Determine the [X, Y] coordinate at the center of the cell enclosing the given text.  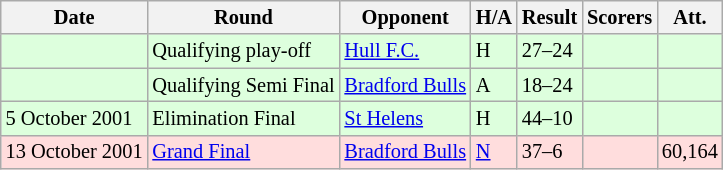
Scorers [620, 17]
44–10 [550, 118]
60,164 [690, 152]
27–24 [550, 51]
St Helens [406, 118]
37–6 [550, 152]
A [494, 85]
Opponent [406, 17]
Hull F.C. [406, 51]
Grand Final [243, 152]
Elimination Final [243, 118]
13 October 2001 [74, 152]
Qualifying Semi Final [243, 85]
H/A [494, 17]
18–24 [550, 85]
5 October 2001 [74, 118]
Qualifying play-off [243, 51]
N [494, 152]
Result [550, 17]
Round [243, 17]
Date [74, 17]
Att. [690, 17]
